Provide the (X, Y) coordinate of the cell's center where the given text is located.  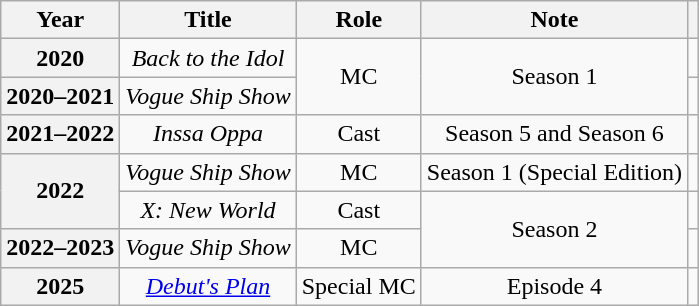
Note (554, 20)
2021–2022 (60, 134)
Season 5 and Season 6 (554, 134)
2022 (60, 191)
Back to the Idol (208, 58)
2020 (60, 58)
2022–2023 (60, 248)
Episode 4 (554, 286)
Special MC (358, 286)
Year (60, 20)
2020–2021 (60, 96)
X: New World (208, 210)
Season 1 (Special Edition) (554, 172)
Inssa Oppa (208, 134)
Season 1 (554, 77)
Role (358, 20)
Title (208, 20)
Debut's Plan (208, 286)
Season 2 (554, 229)
2025 (60, 286)
